Detect which cell encompasses the target text, then output its [x, y] center coordinate. 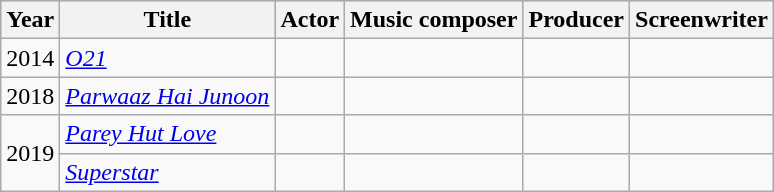
Year [30, 20]
Superstar [168, 172]
O21 [168, 58]
2014 [30, 58]
Music composer [434, 20]
Title [168, 20]
Parwaaz Hai Junoon [168, 96]
Actor [310, 20]
2019 [30, 153]
Screenwriter [702, 20]
2018 [30, 96]
Parey Hut Love [168, 134]
Producer [576, 20]
